Locate the cell with the specified text and output its [x, y] center coordinate. 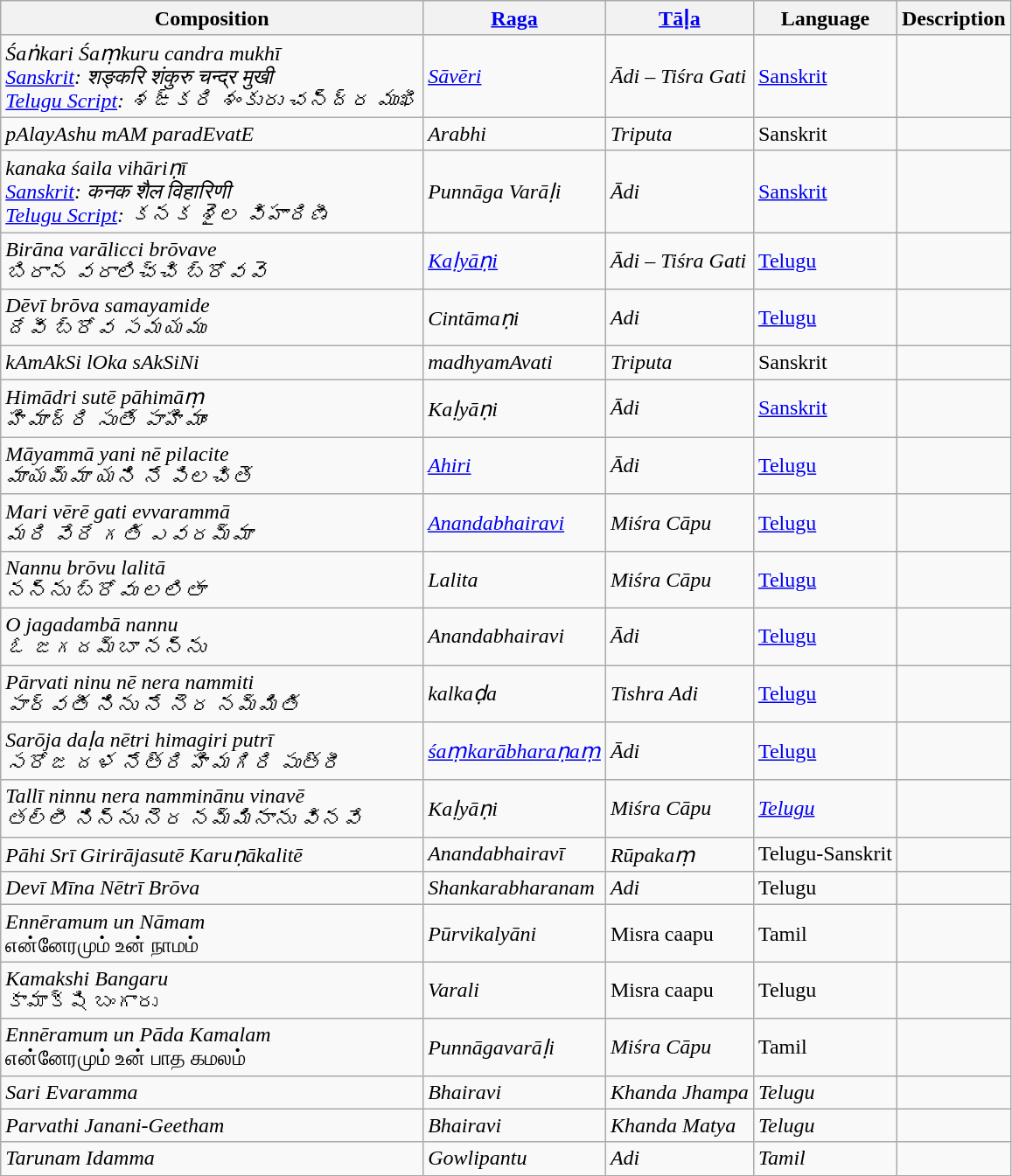
Pārvati ninu nē nera nammiti పార్వతీ నిను నే నెర నమ్మితి [212, 692]
Ahiri [514, 465]
Description [953, 18]
Punnāga Varāḷi [514, 191]
kAmAkSi lOka sAkSiNi [212, 363]
Anandabhairavī [514, 854]
śaṃkarābharaṇaṃ [514, 752]
Parvathi Janani-Geetham [212, 1125]
Khanda Matya [679, 1125]
Punnāgavarāḷi [514, 1047]
Sarōja daḷa nētri himagiri putrī సరోజ దళ నేత్రి హిమగిరి పుత్రీ [212, 752]
Nannu brōvu lalitā నన్ను బ్రోవు లలితా [212, 579]
Language [825, 18]
Dēvī brōva samayamide దేవీ బ్రోవ సమయము [212, 318]
Māyammā yani nē pilacite మాయమ్మా యని నే పిలచితె [212, 465]
Shankarabharanam [514, 888]
pAlayAshu mAM paradEvatE [212, 134]
kanaka śaila vihāriṇī Sanskrit: कनक शैल विहारिणी Telugu Script: కనక శైల విహారిణీ [212, 191]
Ennēramum un Pāda Kamalam என்னேரமும் உன் பாத கமலம் [212, 1047]
Mari vērē gati evvarammā మరి వేరే గతి ఎవరమ్మా [212, 523]
Composition [212, 18]
Kamakshi Bangaru కామాక్షి బంగారు [212, 990]
Tāḷa [679, 18]
Sari Evaramma [212, 1092]
Birāna varālicci brōvaveబిరాన వరాలిచ్చి బ్రోవవె [212, 261]
Tishra Adi [679, 692]
Khanda Jhampa [679, 1092]
Telugu-Sanskrit [825, 854]
Himādri sutē pāhimāṃ హిమాద్రి సుతే పాహిమాం [212, 409]
Pūrvikalyāni [514, 934]
Lalita [514, 579]
Devī Mīna Nētrī Brōva [212, 888]
Arabhi [514, 134]
Rūpakaṃ [679, 854]
kalkaḍa [514, 692]
Pāhi Srī Girirājasutē Karuṇākalitē [212, 854]
Cintāmaṇi [514, 318]
Varali [514, 990]
Śaṅkari Śaṃkuru candra mukhī Sanskrit: शङ्करि शंकुरु चन्द्र मुखी Telugu Script: శఙ్కరి శంకురు చన్ద్ర ముఖీ [212, 76]
O jagadambā nannu ఓ జగదమ్బా నన్ను [212, 637]
Gowlipantu [514, 1159]
Raga [514, 18]
Sāvēri [514, 76]
Tallī ninnu nera namminānu vinavē తల్లీ నిన్ను నెర నమ్మినాను వినవే [212, 808]
madhyamAvati [514, 363]
Ennēramum un Nāmam என்னேரமும் உன் நாமம் [212, 934]
Tarunam Idamma [212, 1159]
